Determine the [x, y] coordinate at the center of the cell enclosing the given text.  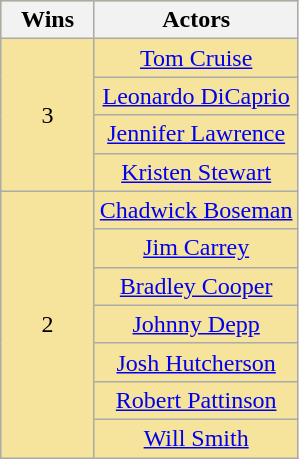
Johnny Depp [196, 324]
Tom Cruise [196, 58]
Robert Pattinson [196, 400]
Leonardo DiCaprio [196, 96]
Will Smith [196, 438]
Kristen Stewart [196, 172]
Jim Carrey [196, 248]
Chadwick Boseman [196, 210]
3 [48, 115]
Actors [196, 20]
2 [48, 324]
Wins [48, 20]
Jennifer Lawrence [196, 134]
Josh Hutcherson [196, 362]
Bradley Cooper [196, 286]
